Output the [X, Y] coordinate of the center of the cell containing the given text.  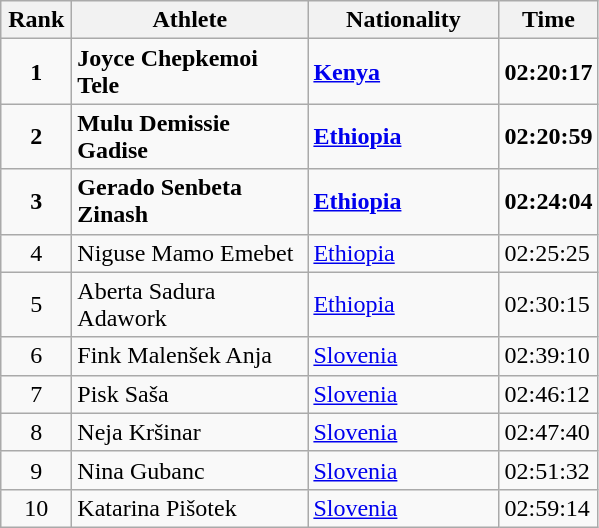
Rank [36, 20]
02:20:59 [548, 136]
02:24:04 [548, 202]
5 [36, 304]
2 [36, 136]
3 [36, 202]
Joyce Chepkemoi Tele [190, 72]
02:46:12 [548, 394]
Aberta Sadura Adawork [190, 304]
10 [36, 508]
1 [36, 72]
9 [36, 470]
Pisk Saša [190, 394]
4 [36, 253]
Fink Malenšek Anja [190, 356]
02:51:32 [548, 470]
Kenya [404, 72]
Time [548, 20]
Athlete [190, 20]
Katarina Pišotek [190, 508]
02:39:10 [548, 356]
02:20:17 [548, 72]
Neja Kršinar [190, 432]
6 [36, 356]
Gerado Senbeta Zinash [190, 202]
02:47:40 [548, 432]
7 [36, 394]
8 [36, 432]
02:25:25 [548, 253]
02:59:14 [548, 508]
Mulu Demissie Gadise [190, 136]
Nina Gubanc [190, 470]
Nationality [404, 20]
Niguse Mamo Emebet [190, 253]
02:30:15 [548, 304]
